Determine the (X, Y) coordinate at the center of the cell enclosing the given text.  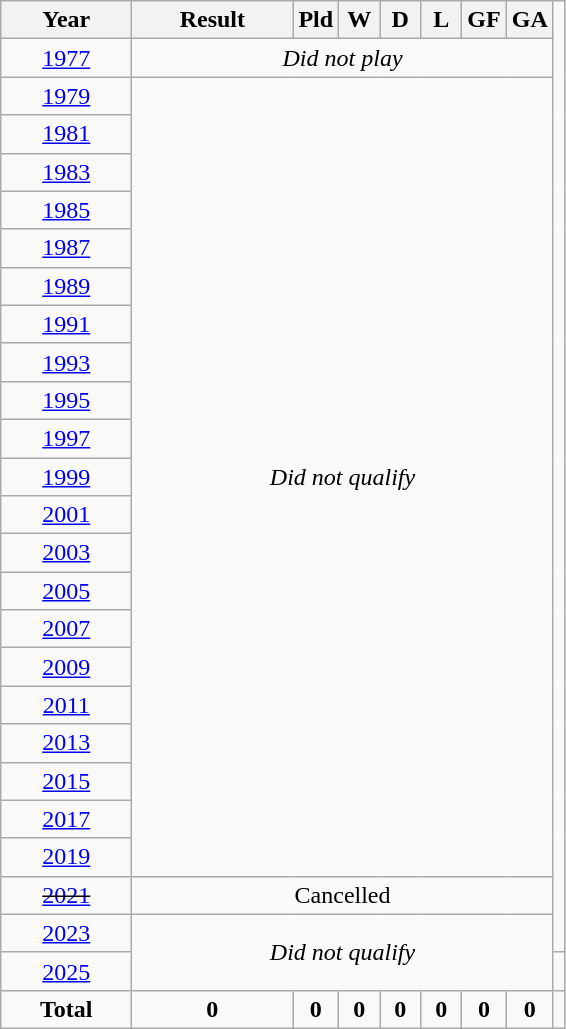
2015 (66, 781)
1983 (66, 172)
1995 (66, 400)
1977 (66, 58)
1997 (66, 438)
2001 (66, 515)
2005 (66, 591)
2019 (66, 857)
2023 (66, 933)
1979 (66, 96)
GA (530, 20)
2009 (66, 667)
1985 (66, 210)
2025 (66, 971)
1989 (66, 286)
2021 (66, 895)
GF (484, 20)
Year (66, 20)
D (400, 20)
2003 (66, 553)
2013 (66, 743)
1987 (66, 248)
Pld (316, 20)
Cancelled (342, 895)
W (360, 20)
1981 (66, 134)
2011 (66, 705)
1993 (66, 362)
1991 (66, 324)
Total (66, 1009)
2007 (66, 629)
L (442, 20)
2017 (66, 819)
Result (212, 20)
1999 (66, 477)
Did not play (342, 58)
